Capture the cell that displays the provided text and extract its (X, Y) central coordinate. 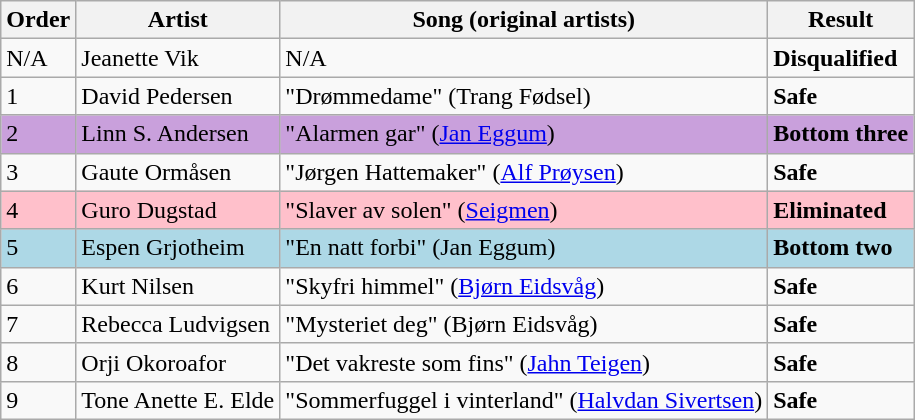
"Slaver av solen" (Seigmen) (524, 210)
Order (38, 20)
Disqualified (841, 58)
"Mysteriet deg" (Bjørn Eidsvåg) (524, 324)
9 (38, 400)
Linn S. Andersen (178, 134)
Tone Anette E. Elde (178, 400)
Bottom two (841, 248)
"Alarmen gar" (Jan Eggum) (524, 134)
1 (38, 96)
"Skyfri himmel" (Bjørn Eidsvåg) (524, 286)
Guro Dugstad (178, 210)
4 (38, 210)
Orji Okoroafor (178, 362)
6 (38, 286)
2 (38, 134)
"Sommerfuggel i vinterland" (Halvdan Sivertsen) (524, 400)
"En natt forbi" (Jan Eggum) (524, 248)
"Drømmedame" (Trang Fødsel) (524, 96)
Result (841, 20)
Song (original artists) (524, 20)
Rebecca Ludvigsen (178, 324)
Eliminated (841, 210)
Espen Grjotheim (178, 248)
Gaute Ormåsen (178, 172)
Artist (178, 20)
Kurt Nilsen (178, 286)
Bottom three (841, 134)
"Det vakreste som fins" (Jahn Teigen) (524, 362)
5 (38, 248)
7 (38, 324)
Jeanette Vik (178, 58)
8 (38, 362)
3 (38, 172)
David Pedersen (178, 96)
"Jørgen Hattemaker" (Alf Prøysen) (524, 172)
